For the text-containing cell, return its midpoint in (x, y) coordinate format. 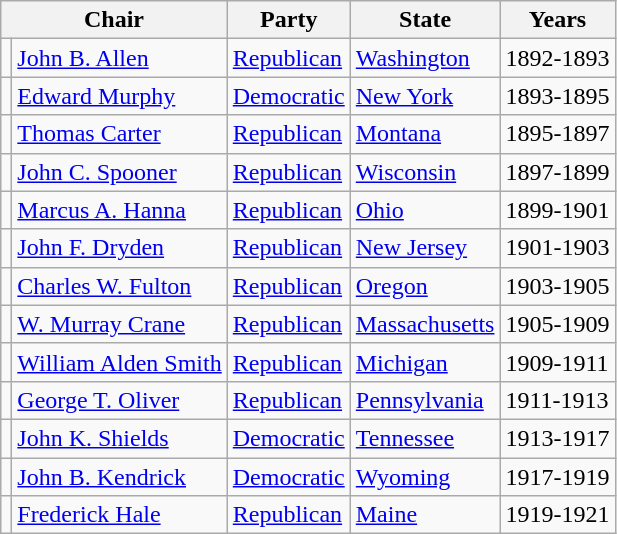
1913-1917 (558, 438)
John F. Dryden (120, 248)
State (425, 20)
John K. Shields (120, 438)
Washington (425, 58)
Oregon (425, 286)
1892-1893 (558, 58)
Edward Murphy (120, 96)
Years (558, 20)
Montana (425, 134)
Michigan (425, 362)
Wisconsin (425, 172)
Wyoming (425, 477)
1893-1895 (558, 96)
1911-1913 (558, 400)
Tennessee (425, 438)
1919-1921 (558, 515)
New Jersey (425, 248)
John B. Kendrick (120, 477)
Pennsylvania (425, 400)
Frederick Hale (120, 515)
Massachusetts (425, 324)
Chair (114, 20)
1897-1899 (558, 172)
Thomas Carter (120, 134)
New York (425, 96)
1903-1905 (558, 286)
1909-1911 (558, 362)
Maine (425, 515)
1895-1897 (558, 134)
John C. Spooner (120, 172)
John B. Allen (120, 58)
1899-1901 (558, 210)
George T. Oliver (120, 400)
Marcus A. Hanna (120, 210)
Ohio (425, 210)
1917-1919 (558, 477)
1901-1903 (558, 248)
1905-1909 (558, 324)
Party (288, 20)
W. Murray Crane (120, 324)
William Alden Smith (120, 362)
Charles W. Fulton (120, 286)
